Identify which cell holds the provided text, then report its (x, y) central coordinate. 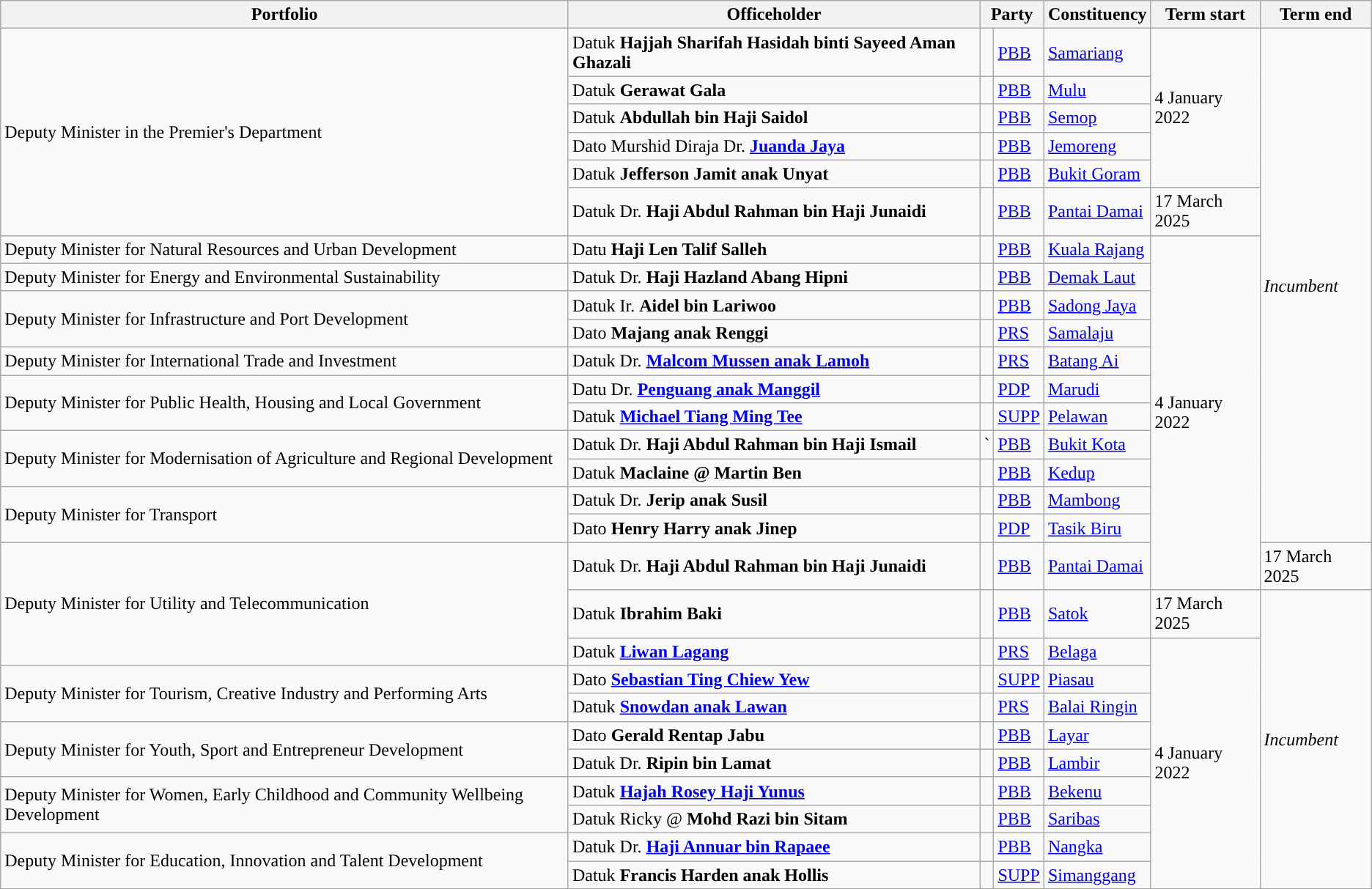
Datuk Ibrahim Baki (774, 614)
Demak Laut (1097, 277)
Dato Gerald Rentap Jabu (774, 735)
Tasik Biru (1097, 528)
Deputy Minister for Youth, Sport and Entrepreneur Development (284, 749)
Datuk Dr. Haji Annuar bin Rapaee (774, 846)
Datuk Dr. Malcom Mussen anak Lamoh (774, 361)
Datuk Maclaine @ Martin Ben (774, 473)
Saribas (1097, 819)
Sadong Jaya (1097, 305)
Dato Sebastian Ting Chiew Yew (774, 679)
Deputy Minister in the Premier's Department (284, 132)
Kedup (1097, 473)
Deputy Minister for Modernisation of Agriculture and Regional Development (284, 459)
Samariang (1097, 53)
Simanggang (1097, 874)
Datuk Jefferson Jamit anak Unyat (774, 174)
Datu Dr. Penguang anak Manggil (774, 389)
Pelawan (1097, 417)
Datu Haji Len Talif Salleh (774, 249)
Belaga (1097, 652)
Satok (1097, 614)
Datuk Dr. Ripin bin Lamat (774, 763)
Datuk Hajah Rosey Haji Yunus (774, 791)
Datuk Hajjah Sharifah Hasidah binti Sayeed Aman Ghazali (774, 53)
Deputy Minister for Public Health, Housing and Local Government (284, 403)
Dato Majang anak Renggi (774, 333)
Mambong (1097, 501)
Layar (1097, 735)
Bekenu (1097, 791)
Officeholder (774, 15)
Dato Henry Harry anak Jinep (774, 528)
Deputy Minister for Infrastructure and Port Development (284, 319)
Party (1011, 15)
Deputy Minister for Transport (284, 514)
Portfolio (284, 15)
Marudi (1097, 389)
Dato Murshid Diraja Dr. Juanda Jaya (774, 146)
Piasau (1097, 679)
Datuk Dr. Haji Abdul Rahman bin Haji Ismail (774, 445)
Datuk Dr. Jerip anak Susil (774, 501)
Deputy Minister for Utility and Telecommunication (284, 604)
Constituency (1097, 15)
Balai Ringin (1097, 707)
Datuk Liwan Lagang (774, 652)
Term end (1316, 15)
Datuk Abdullah bin Haji Saidol (774, 118)
` (986, 445)
Datuk Ricky @ Mohd Razi bin Sitam (774, 819)
Deputy Minister for International Trade and Investment (284, 361)
Bukit Kota (1097, 445)
Semop (1097, 118)
Deputy Minister for Women, Early Childhood and Community Wellbeing Development (284, 805)
Deputy Minister for Natural Resources and Urban Development (284, 249)
Datuk Michael Tiang Ming Tee (774, 417)
Datuk Ir. Aidel bin Lariwoo (774, 305)
Datuk Snowdan anak Lawan (774, 707)
Samalaju (1097, 333)
Bukit Goram (1097, 174)
Deputy Minister for Energy and Environmental Sustainability (284, 277)
Datuk Dr. Haji Hazland Abang Hipni (774, 277)
Deputy Minister for Education, Innovation and Talent Development (284, 860)
Lambir (1097, 763)
Kuala Rajang (1097, 249)
Term start (1205, 15)
Deputy Minister for Tourism, Creative Industry and Performing Arts (284, 693)
Datuk Gerawat Gala (774, 90)
Nangka (1097, 846)
Batang Ai (1097, 361)
Jemoreng (1097, 146)
Datuk Francis Harden anak Hollis (774, 874)
Mulu (1097, 90)
